Scan for the cell matching the given text and deliver its [X, Y] coordinate at center. 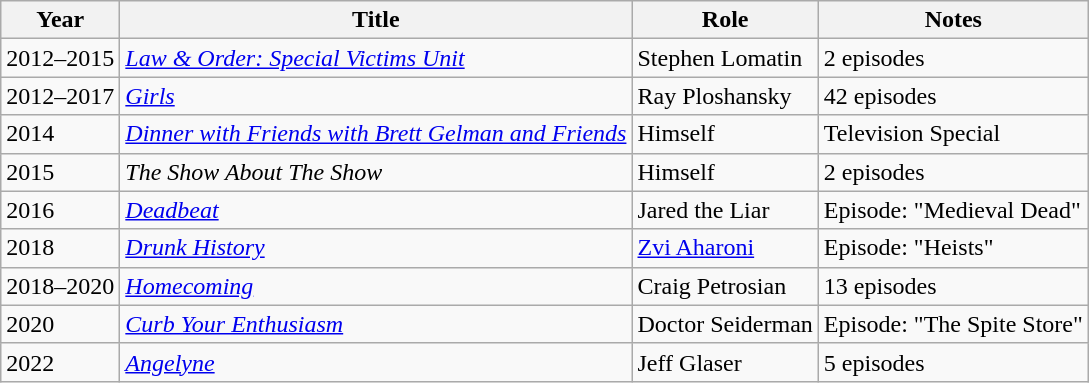
The Show About The Show [376, 172]
2016 [60, 210]
Homecoming [376, 286]
Girls [376, 96]
5 episodes [953, 362]
Title [376, 20]
Dinner with Friends with Brett Gelman and Friends [376, 134]
Episode: "Medieval Dead" [953, 210]
Episode: "The Spite Store" [953, 324]
42 episodes [953, 96]
2022 [60, 362]
Curb Your Enthusiasm [376, 324]
Television Special [953, 134]
Ray Ploshansky [725, 96]
Notes [953, 20]
Deadbeat [376, 210]
2012–2015 [60, 58]
Craig Petrosian [725, 286]
Role [725, 20]
2014 [60, 134]
Angelyne [376, 362]
2018–2020 [60, 286]
2012–2017 [60, 96]
Zvi Aharoni [725, 248]
Doctor Seiderman [725, 324]
Jared the Liar [725, 210]
2015 [60, 172]
Law & Order: Special Victims Unit [376, 58]
Drunk History [376, 248]
Stephen Lomatin [725, 58]
Jeff Glaser [725, 362]
2020 [60, 324]
13 episodes [953, 286]
Episode: "Heists" [953, 248]
2018 [60, 248]
Year [60, 20]
